Locate the cell with the specified text and output its (x, y) center coordinate. 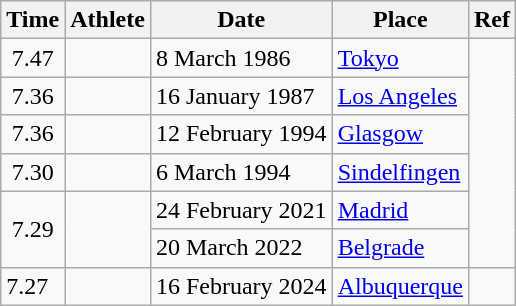
6 March 1994 (241, 172)
7.29 (33, 229)
16 January 1987 (241, 96)
8 March 1986 (241, 58)
16 February 2024 (241, 286)
Date (241, 20)
Glasgow (400, 134)
Albuquerque (400, 286)
20 March 2022 (241, 248)
24 February 2021 (241, 210)
Tokyo (400, 58)
Place (400, 20)
Belgrade (400, 248)
7.27 (33, 286)
12 February 1994 (241, 134)
7.30 (33, 172)
7.47 (33, 58)
Ref (492, 20)
Madrid (400, 210)
Athlete (108, 20)
Time (33, 20)
Sindelfingen (400, 172)
Los Angeles (400, 96)
